Detect which cell encompasses the target text, then output its [x, y] center coordinate. 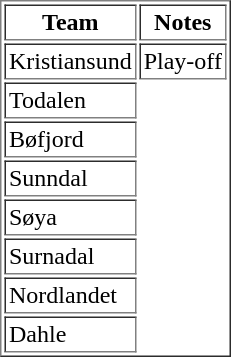
Søya [70, 218]
Play-off [182, 62]
Sunndal [70, 178]
Bøfjord [70, 140]
Dahle [70, 334]
Notes [182, 22]
Nordlandet [70, 296]
Todalen [70, 100]
Team [70, 22]
Surnadal [70, 256]
Kristiansund [70, 62]
